Capture the cell that displays the provided text and extract its (x, y) central coordinate. 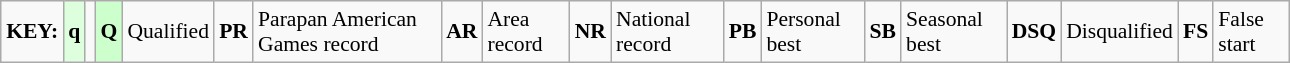
KEY: (32, 32)
NR (590, 32)
q (74, 32)
FS (1196, 32)
DSQ (1034, 32)
Seasonal best (954, 32)
SB (884, 32)
National record (668, 32)
AR (462, 32)
Personal best (812, 32)
Parapan American Games record (347, 32)
PB (743, 32)
Q (108, 32)
Area record (526, 32)
Disqualified (1120, 32)
Qualified (168, 32)
PR (234, 32)
False start (1251, 32)
